Detect which cell encompasses the target text, then output its [x, y] center coordinate. 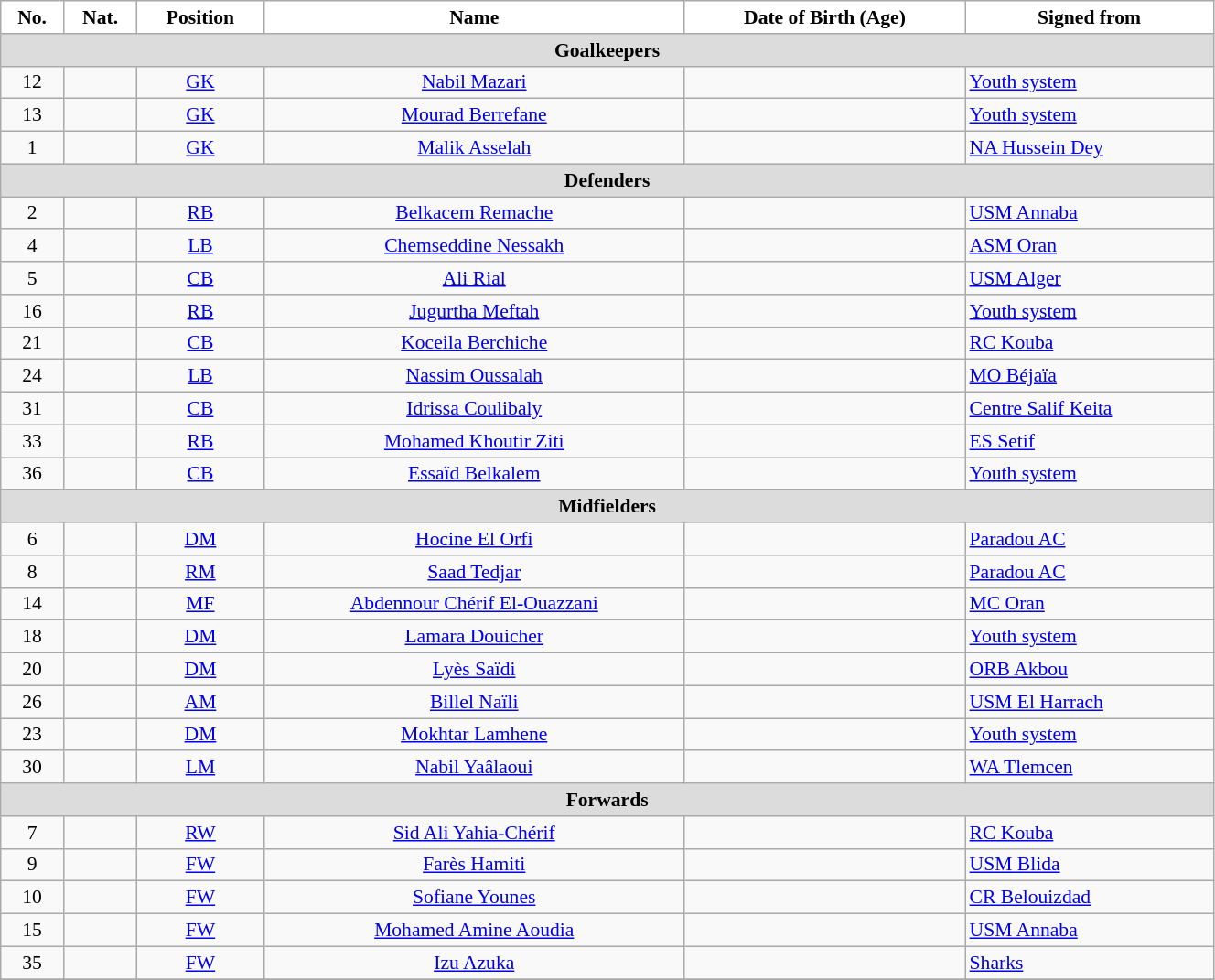
Billel Naïli [474, 702]
18 [33, 637]
6 [33, 539]
Lamara Douicher [474, 637]
Hocine El Orfi [474, 539]
Essaïd Belkalem [474, 474]
33 [33, 441]
Nabil Yaâlaoui [474, 768]
16 [33, 311]
1 [33, 148]
RW [200, 833]
2 [33, 213]
RM [200, 572]
Belkacem Remache [474, 213]
Nabil Mazari [474, 82]
Mokhtar Lamhene [474, 735]
Nat. [100, 17]
Defenders [607, 180]
Name [474, 17]
Midfielders [607, 507]
NA Hussein Dey [1090, 148]
21 [33, 343]
MC Oran [1090, 604]
Ali Rial [474, 278]
Mohamed Khoutir Ziti [474, 441]
WA Tlemcen [1090, 768]
Centre Salif Keita [1090, 409]
CR Belouizdad [1090, 898]
Sharks [1090, 963]
10 [33, 898]
13 [33, 115]
LM [200, 768]
MF [200, 604]
Idrissa Coulibaly [474, 409]
Koceila Berchiche [474, 343]
Position [200, 17]
Mohamed Amine Aoudia [474, 931]
Nassim Oussalah [474, 376]
15 [33, 931]
12 [33, 82]
20 [33, 670]
Lyès Saïdi [474, 670]
Goalkeepers [607, 50]
Jugurtha Meftah [474, 311]
Mourad Berrefane [474, 115]
Chemseddine Nessakh [474, 246]
ASM Oran [1090, 246]
USM Alger [1090, 278]
31 [33, 409]
ES Setif [1090, 441]
5 [33, 278]
USM Blida [1090, 865]
Forwards [607, 800]
23 [33, 735]
35 [33, 963]
No. [33, 17]
9 [33, 865]
AM [200, 702]
14 [33, 604]
Sid Ali Yahia-Chérif [474, 833]
7 [33, 833]
Signed from [1090, 17]
Farès Hamiti [474, 865]
Abdennour Chérif El-Ouazzani [474, 604]
Izu Azuka [474, 963]
4 [33, 246]
Saad Tedjar [474, 572]
26 [33, 702]
30 [33, 768]
Date of Birth (Age) [824, 17]
USM El Harrach [1090, 702]
Malik Asselah [474, 148]
ORB Akbou [1090, 670]
8 [33, 572]
36 [33, 474]
Sofiane Younes [474, 898]
24 [33, 376]
MO Béjaïa [1090, 376]
